Detect which cell encompasses the target text, then output its [x, y] center coordinate. 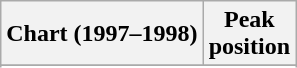
Peakposition [249, 34]
Chart (1997–1998) [102, 34]
